Identify which cell holds the provided text, then report its (x, y) central coordinate. 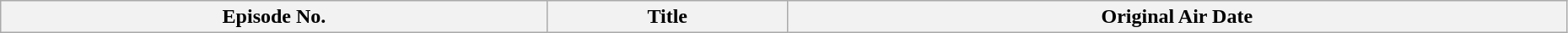
Original Air Date (1177, 17)
Episode No. (274, 17)
Title (667, 17)
